Detect which cell encompasses the target text, then output its (X, Y) center coordinate. 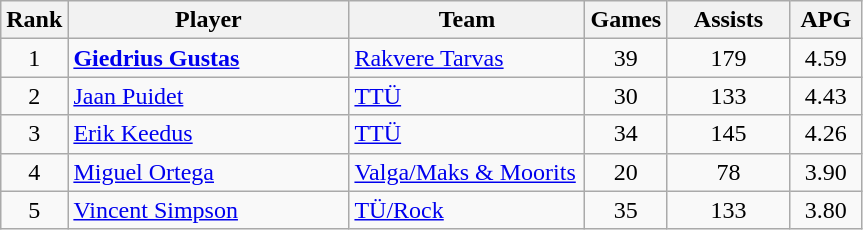
Team (467, 20)
Player (208, 20)
Erik Keedus (208, 134)
20 (626, 172)
Giedrius Gustas (208, 58)
Assists (729, 20)
Jaan Puidet (208, 96)
4.43 (826, 96)
TÜ/Rock (467, 210)
5 (34, 210)
1 (34, 58)
78 (729, 172)
35 (626, 210)
30 (626, 96)
Valga/Maks & Moorits (467, 172)
Rakvere Tarvas (467, 58)
2 (34, 96)
APG (826, 20)
Games (626, 20)
4.26 (826, 134)
4.59 (826, 58)
Rank (34, 20)
145 (729, 134)
3 (34, 134)
Vincent Simpson (208, 210)
3.90 (826, 172)
34 (626, 134)
Miguel Ortega (208, 172)
4 (34, 172)
179 (729, 58)
39 (626, 58)
3.80 (826, 210)
